Determine the (x, y) coordinate at the center of the cell enclosing the given text.  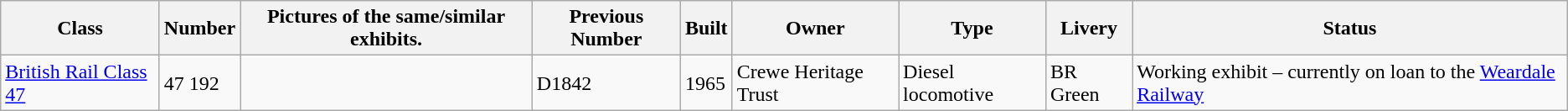
British Rail Class 47 (80, 82)
Pictures of the same/similar exhibits. (387, 29)
D1842 (606, 82)
47 192 (199, 82)
Class (80, 29)
Number (199, 29)
Type (972, 29)
Crewe Heritage Trust (815, 82)
Previous Number (606, 29)
Status (1350, 29)
Livery (1089, 29)
Working exhibit – currently on loan to the Weardale Railway (1350, 82)
Diesel locomotive (972, 82)
Owner (815, 29)
1965 (706, 82)
BR Green (1089, 82)
Built (706, 29)
